Determine the [x, y] coordinate at the center of the cell enclosing the given text.  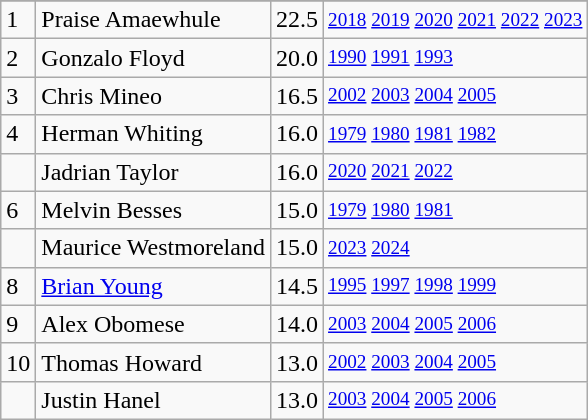
Melvin Besses [154, 210]
10 [18, 362]
Herman Whiting [154, 134]
Justin Hanel [154, 400]
1979 1980 1981 [455, 210]
1979 1980 1981 1982 [455, 134]
Alex Obomese [154, 324]
22.5 [296, 20]
2018 2019 2020 2021 2022 2023 [455, 20]
9 [18, 324]
1990 1991 1993 [455, 58]
16.5 [296, 96]
Brian Young [154, 286]
1995 1997 1998 1999 [455, 286]
Thomas Howard [154, 362]
20.0 [296, 58]
Jadrian Taylor [154, 172]
8 [18, 286]
14.5 [296, 286]
1 [18, 20]
2020 2021 2022 [455, 172]
2023 2024 [455, 248]
14.0 [296, 324]
6 [18, 210]
3 [18, 96]
Gonzalo Floyd [154, 58]
4 [18, 134]
Praise Amaewhule [154, 20]
Maurice Westmoreland [154, 248]
Chris Mineo [154, 96]
2 [18, 58]
